Pinpoint the cell where the given text exists, returning its [x, y] midpoint coordinate. 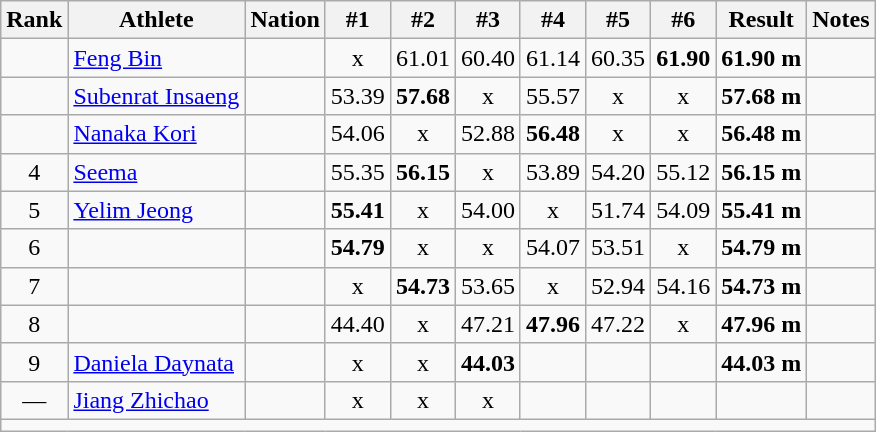
54.09 [684, 210]
5 [34, 210]
— [34, 400]
4 [34, 172]
54.00 [488, 210]
#5 [618, 20]
54.20 [618, 172]
Subenrat Insaeng [156, 96]
56.15 [422, 172]
54.73 [422, 286]
55.41 [358, 210]
57.68 m [762, 96]
Jiang Zhichao [156, 400]
55.41 m [762, 210]
52.94 [618, 286]
#2 [422, 20]
54.79 [358, 248]
53.51 [618, 248]
47.21 [488, 324]
Notes [841, 20]
Nanaka Kori [156, 134]
54.06 [358, 134]
Seema [156, 172]
44.03 m [762, 362]
6 [34, 248]
57.68 [422, 96]
#1 [358, 20]
47.96 [552, 324]
Athlete [156, 20]
60.40 [488, 58]
44.03 [488, 362]
54.79 m [762, 248]
Yelim Jeong [156, 210]
61.90 m [762, 58]
Daniela Daynata [156, 362]
9 [34, 362]
Nation [285, 20]
54.16 [684, 286]
#4 [552, 20]
53.89 [552, 172]
60.35 [618, 58]
61.90 [684, 58]
55.12 [684, 172]
53.39 [358, 96]
54.07 [552, 248]
8 [34, 324]
54.73 m [762, 286]
61.14 [552, 58]
55.35 [358, 172]
Rank [34, 20]
7 [34, 286]
51.74 [618, 210]
56.48 m [762, 134]
Result [762, 20]
53.65 [488, 286]
44.40 [358, 324]
#3 [488, 20]
52.88 [488, 134]
55.57 [552, 96]
56.15 m [762, 172]
#6 [684, 20]
61.01 [422, 58]
47.96 m [762, 324]
47.22 [618, 324]
Feng Bin [156, 58]
56.48 [552, 134]
